Find where the given text appears and provide that cell's center as [x, y] coordinate. 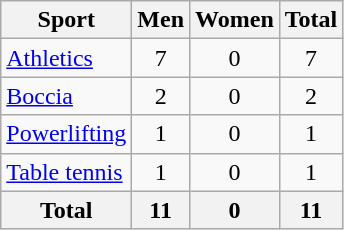
Athletics [66, 58]
Sport [66, 20]
Table tennis [66, 172]
Men [161, 20]
Powerlifting [66, 134]
Women [235, 20]
Boccia [66, 96]
